Scan for the cell matching the given text and deliver its [X, Y] coordinate at center. 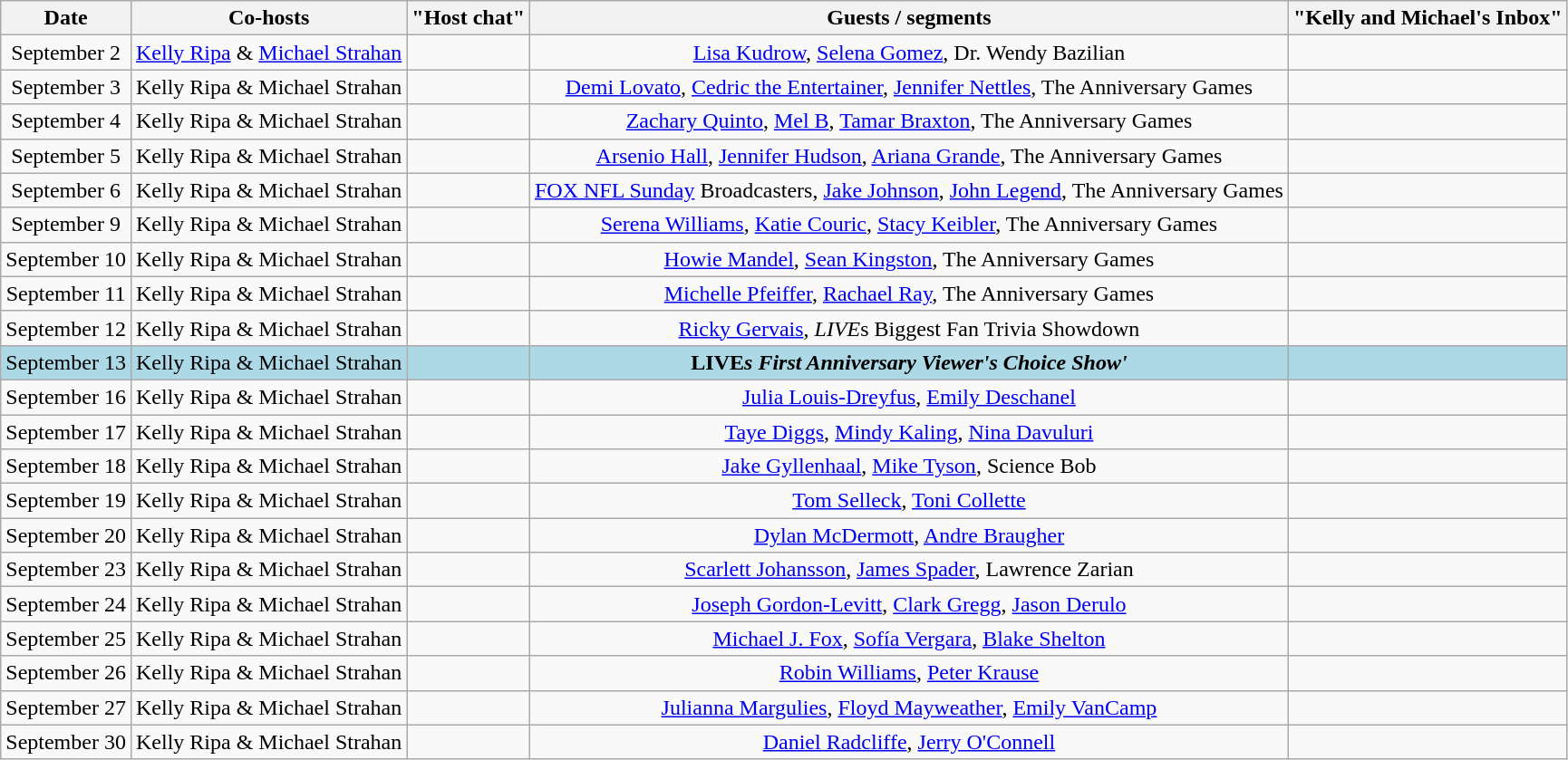
September 25 [66, 639]
Julianna Margulies, Floyd Mayweather, Emily VanCamp [908, 707]
September 19 [66, 501]
Serena Williams, Katie Couric, Stacy Keibler, The Anniversary Games [908, 225]
September 20 [66, 535]
September 5 [66, 156]
Co-hosts [268, 18]
Dylan McDermott, Andre Braugher [908, 535]
Zachary Quinto, Mel B, Tamar Braxton, The Anniversary Games [908, 121]
September 24 [66, 604]
September 27 [66, 707]
Demi Lovato, Cedric the Entertainer, Jennifer Nettles, The Anniversary Games [908, 87]
Arsenio Hall, Jennifer Hudson, Ariana Grande, The Anniversary Games [908, 156]
September 12 [66, 328]
Lisa Kudrow, Selena Gomez, Dr. Wendy Bazilian [908, 53]
Guests / segments [908, 18]
"Host chat" [469, 18]
FOX NFL Sunday Broadcasters, Jake Johnson, John Legend, The Anniversary Games [908, 190]
September 30 [66, 742]
Joseph Gordon-Levitt, Clark Gregg, Jason Derulo [908, 604]
LIVEs First Anniversary Viewer's Choice Show' [908, 362]
September 11 [66, 293]
Daniel Radcliffe, Jerry O'Connell [908, 742]
Jake Gyllenhaal, Mike Tyson, Science Bob [908, 467]
Scarlett Johansson, James Spader, Lawrence Zarian [908, 570]
September 10 [66, 259]
September 3 [66, 87]
September 17 [66, 432]
Ricky Gervais, LIVEs Biggest Fan Trivia Showdown [908, 328]
September 18 [66, 467]
Taye Diggs, Mindy Kaling, Nina Davuluri [908, 432]
September 16 [66, 397]
September 23 [66, 570]
September 6 [66, 190]
September 26 [66, 673]
"Kelly and Michael's Inbox" [1428, 18]
Tom Selleck, Toni Collette [908, 501]
Michael J. Fox, Sofía Vergara, Blake Shelton [908, 639]
Date [66, 18]
September 4 [66, 121]
Robin Williams, Peter Krause [908, 673]
Julia Louis-Dreyfus, Emily Deschanel [908, 397]
September 2 [66, 53]
September 9 [66, 225]
Michelle Pfeiffer, Rachael Ray, The Anniversary Games [908, 293]
Howie Mandel, Sean Kingston, The Anniversary Games [908, 259]
September 13 [66, 362]
